Search for the cell housing the specified text and yield its (x, y) center coordinate. 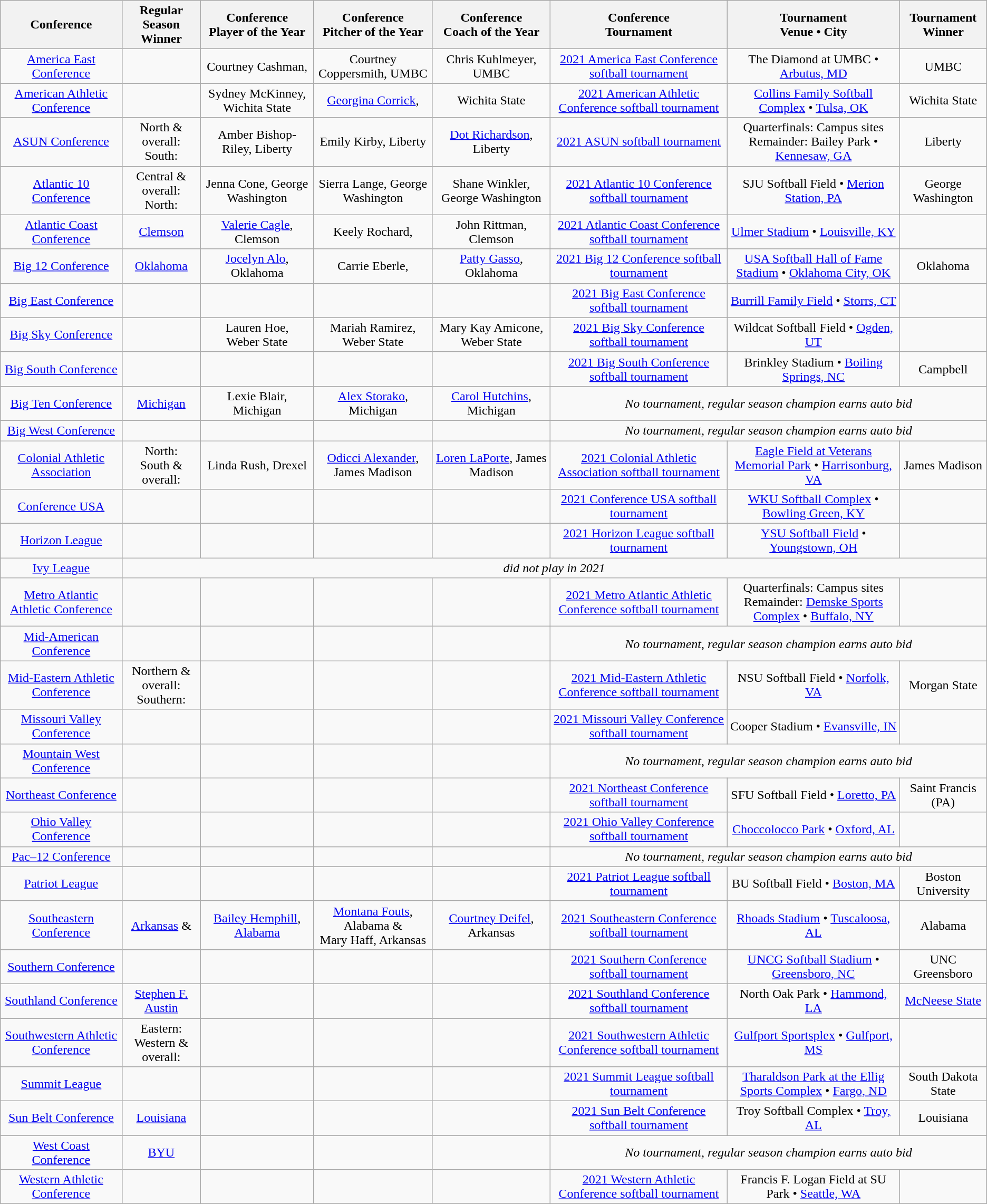
Ivy League (61, 568)
Big South Conference (61, 369)
Ulmer Stadium • Louisville, KY (813, 232)
Chris Kuhlmeyer, UMBC (491, 66)
2021 ASUN softball tournament (639, 142)
Jenna Cone, George Washington (257, 190)
2021 Atlantic Coast Conference softball tournament (639, 232)
2021 Conference USA softball tournament (639, 506)
Mid-American Conference (61, 643)
Ohio Valley Conference (61, 829)
Valerie Cagle, Clemson (257, 232)
Alabama (943, 925)
Mountain West Conference (61, 760)
YSU Softball Field • Youngstown, OH (813, 541)
did not play in 2021 (554, 568)
2021 Big East Conference softball tournament (639, 301)
Brinkley Stadium • Boiling Springs, NC (813, 369)
Southeastern Conference (61, 925)
Odicci Alexander, James Madison (373, 465)
Conference Player of the Year (257, 25)
2021 Southern Conference softball tournament (639, 966)
2021 Mid-Eastern Athletic Conference softball tournament (639, 685)
North: South & overall: (161, 465)
Regular Season Winner (161, 25)
Conference USA (61, 506)
Troy Softball Complex • Troy, AL (813, 1118)
America East Conference (61, 66)
Francis F. Logan Field at SU Park • Seattle, WA (813, 1187)
WKU Softball Complex • Bowling Green, KY (813, 506)
Tournament Winner (943, 25)
Southern Conference (61, 966)
2021 Western Athletic Conference softball tournament (639, 1187)
2021 Colonial Athletic Association softball tournament (639, 465)
Conference Coach of the Year (491, 25)
Southland Conference (61, 1001)
Lauren Hoe,Weber State (257, 334)
Mariah Ramirez,Weber State (373, 334)
Shane Winkler, George Washington (491, 190)
Courtney Cashman, (257, 66)
Stephen F. Austin (161, 1001)
Lexie Blair, Michigan (257, 403)
Quarterfinals: Campus sitesRemainder: Demske Sports Complex • Buffalo, NY (813, 602)
Western Athletic Conference (61, 1187)
ASUN Conference (61, 142)
Bailey Hemphill, Alabama (257, 925)
Mid-Eastern Athletic Conference (61, 685)
NSU Softball Field • Norfolk, VA (813, 685)
McNeese State (943, 1001)
Collins Family Softball Complex • Tulsa, OK (813, 100)
2021 Big 12 Conference softball tournament (639, 266)
Big West Conference (61, 430)
Georgina Corrick, (373, 100)
The Diamond at UMBC • Arbutus, MD (813, 66)
Big 12 Conference (61, 266)
Conference Pitcher of the Year (373, 25)
USA Softball Hall of Fame Stadium • Oklahoma City, OK (813, 266)
Morgan State (943, 685)
Big East Conference (61, 301)
South Dakota State (943, 1084)
2021 Missouri Valley Conference softball tournament (639, 727)
BU Softball Field • Boston, MA (813, 884)
Amber Bishop-Riley, Liberty (257, 142)
UMBC (943, 66)
Sierra Lange, George Washington (373, 190)
Montana Fouts, Alabama &Mary Haff, Arkansas (373, 925)
2021 Northeast Conference softball tournament (639, 795)
Gulfport Sportsplex • Gulfport, MS (813, 1042)
Big Sky Conference (61, 334)
Alex Storako, Michigan (373, 403)
Atlantic Coast Conference (61, 232)
North & overall: South: (161, 142)
Eastern: Western & overall: (161, 1042)
Metro Atlantic Athletic Conference (61, 602)
2021 American Athletic Conference softball tournament (639, 100)
Summit League (61, 1084)
Courtney Coppersmith, UMBC (373, 66)
Northern & overall: Southern: (161, 685)
Mary Kay Amicone,Weber State (491, 334)
Patty Gasso, Oklahoma (491, 266)
2021 Southland Conference softball tournament (639, 1001)
Missouri Valley Conference (61, 727)
2021 Southeastern Conference softball tournament (639, 925)
Northeast Conference (61, 795)
Tharaldson Park at the Ellig Sports Complex • Fargo, ND (813, 1084)
Dot Richardson, Liberty (491, 142)
Carol Hutchins, Michigan (491, 403)
2021 Atlantic 10 Conference softball tournament (639, 190)
Patriot League (61, 884)
George Washington (943, 190)
BYU (161, 1153)
Boston University (943, 884)
Jocelyn Alo, Oklahoma (257, 266)
Carrie Eberle, (373, 266)
UNC Greensboro (943, 966)
Tournament Venue • City (813, 25)
James Madison (943, 465)
West Coast Conference (61, 1153)
Choccolocco Park • Oxford, AL (813, 829)
Southwestern Athletic Conference (61, 1042)
Linda Rush, Drexel (257, 465)
Emily Kirby, Liberty (373, 142)
Pac–12 Conference (61, 856)
UNCG Softball Stadium • Greensboro, NC (813, 966)
Rhoads Stadium • Tuscaloosa, AL (813, 925)
2021 Southwestern Athletic Conference softball tournament (639, 1042)
2021 Summit League softball tournament (639, 1084)
Wildcat Softball Field • Ogden, UT (813, 334)
2021 Sun Belt Conference softball tournament (639, 1118)
Cooper Stadium • Evansville, IN (813, 727)
SJU Softball Field • Merion Station, PA (813, 190)
2021 Metro Atlantic Athletic Conference softball tournament (639, 602)
John Rittman, Clemson (491, 232)
Arkansas & (161, 925)
2021 Big South Conference softball tournament (639, 369)
2021 Horizon League softball tournament (639, 541)
Sun Belt Conference (61, 1118)
2021 Big Sky Conference softball tournament (639, 334)
Horizon League (61, 541)
Conference (61, 25)
Liberty (943, 142)
Saint Francis (PA) (943, 795)
Big Ten Conference (61, 403)
2021 America East Conference softball tournament (639, 66)
American Athletic Conference (61, 100)
Clemson (161, 232)
Conference Tournament (639, 25)
2021 Ohio Valley Conference softball tournament (639, 829)
Campbell (943, 369)
SFU Softball Field • Loretto, PA (813, 795)
North Oak Park • Hammond, LA (813, 1001)
Sydney McKinney, Wichita State (257, 100)
Eagle Field at Veterans Memorial Park • Harrisonburg, VA (813, 465)
Colonial Athletic Association (61, 465)
Quarterfinals: Campus sitesRemainder: Bailey Park • Kennesaw, GA (813, 142)
Burrill Family Field • Storrs, CT (813, 301)
Atlantic 10 Conference (61, 190)
Michigan (161, 403)
Loren LaPorte, James Madison (491, 465)
Courtney Deifel, Arkansas (491, 925)
2021 Patriot League softball tournament (639, 884)
Central & overall: North: (161, 190)
Keely Rochard, (373, 232)
